For the text-containing cell, return its midpoint in [X, Y] coordinate format. 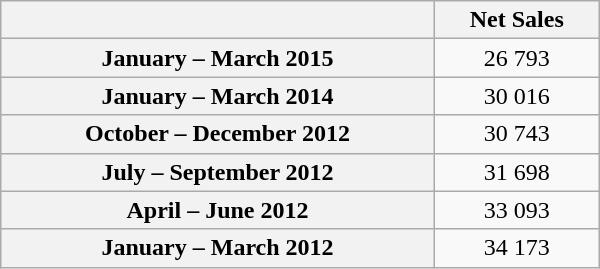
33 093 [516, 210]
Net Sales [516, 20]
January – March 2014 [218, 96]
April – June 2012 [218, 210]
January – March 2015 [218, 58]
34 173 [516, 248]
January – March 2012 [218, 248]
31 698 [516, 172]
30 743 [516, 134]
30 016 [516, 96]
July – September 2012 [218, 172]
26 793 [516, 58]
October – December 2012 [218, 134]
